Extract the [x, y] coordinate from the center of the cell holding the provided text.  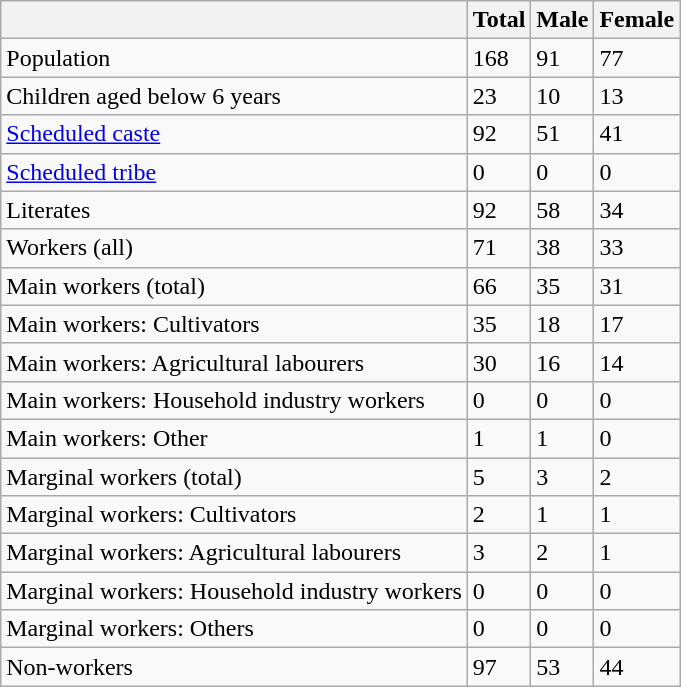
5 [499, 477]
168 [499, 58]
Female [637, 20]
Main workers (total) [234, 286]
44 [637, 667]
53 [562, 667]
Literates [234, 210]
16 [562, 362]
66 [499, 286]
Scheduled tribe [234, 172]
97 [499, 667]
Main workers: Household industry workers [234, 400]
17 [637, 324]
13 [637, 96]
14 [637, 362]
Main workers: Agricultural labourers [234, 362]
Children aged below 6 years [234, 96]
Total [499, 20]
Non-workers [234, 667]
34 [637, 210]
Male [562, 20]
31 [637, 286]
51 [562, 134]
Population [234, 58]
Marginal workers: Cultivators [234, 515]
71 [499, 248]
77 [637, 58]
Main workers: Cultivators [234, 324]
91 [562, 58]
Workers (all) [234, 248]
Marginal workers: Agricultural labourers [234, 553]
Main workers: Other [234, 438]
18 [562, 324]
41 [637, 134]
30 [499, 362]
10 [562, 96]
Marginal workers: Others [234, 629]
23 [499, 96]
58 [562, 210]
Marginal workers: Household industry workers [234, 591]
33 [637, 248]
38 [562, 248]
Scheduled caste [234, 134]
Marginal workers (total) [234, 477]
